Output the [x, y] coordinate of the center of the cell containing the given text.  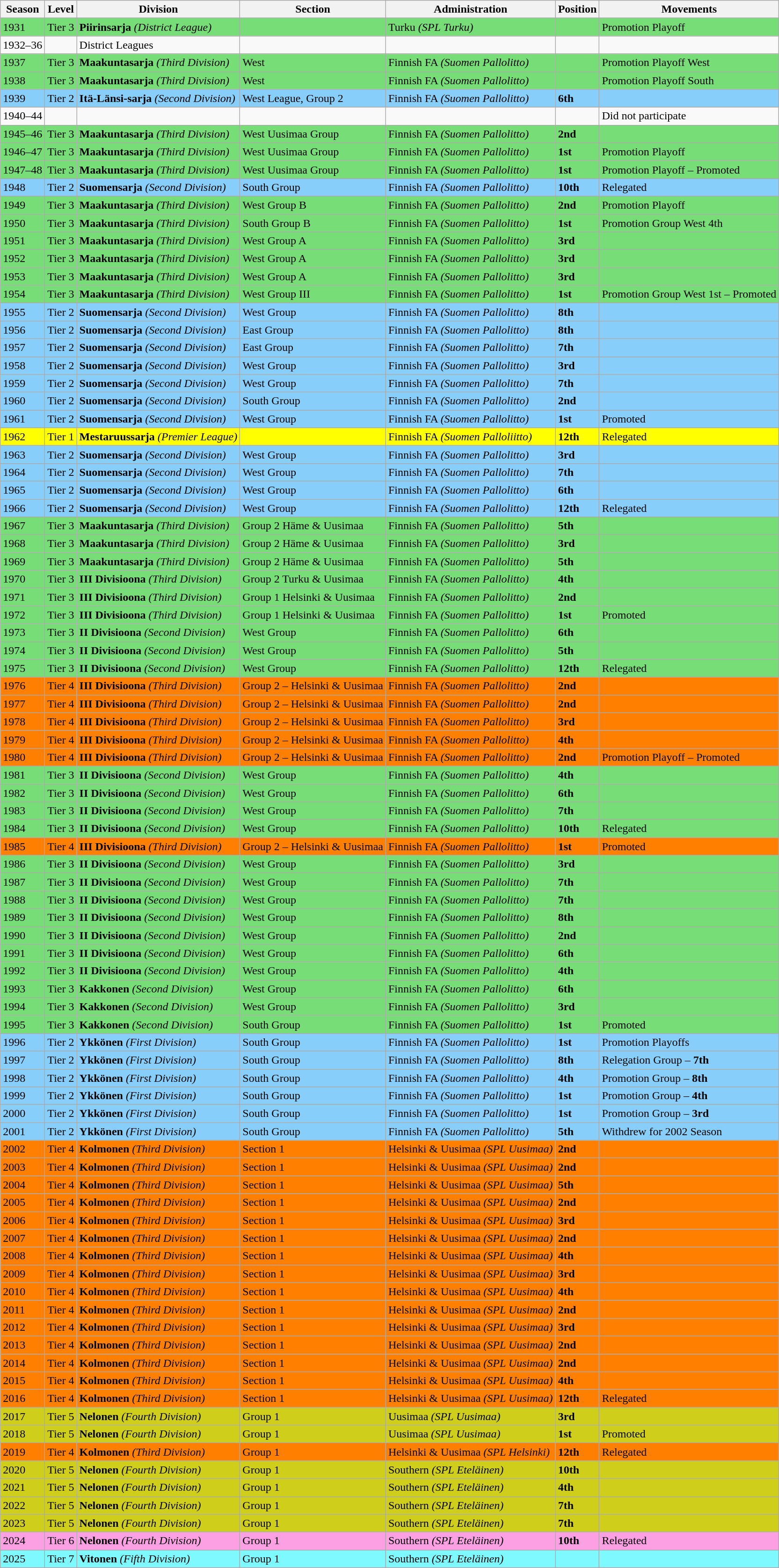
2024 [22, 1541]
1960 [22, 401]
District Leagues [158, 45]
2015 [22, 1381]
1978 [22, 722]
1946–47 [22, 152]
1956 [22, 330]
1966 [22, 508]
Withdrew for 2002 Season [689, 1131]
2016 [22, 1399]
2000 [22, 1114]
West Group III [313, 294]
Mestaruussarja (Premier League) [158, 437]
2002 [22, 1149]
Division [158, 9]
2005 [22, 1203]
1981 [22, 775]
1967 [22, 526]
2006 [22, 1220]
1980 [22, 757]
2023 [22, 1523]
Relegation Group – 7th [689, 1060]
Did not participate [689, 116]
1986 [22, 864]
1992 [22, 971]
1973 [22, 633]
1974 [22, 650]
Promotion Playoff South [689, 80]
1959 [22, 383]
1932–36 [22, 45]
1972 [22, 615]
2010 [22, 1291]
Tier 1 [61, 437]
Promotion Playoffs [689, 1042]
Group 2 Turku & Uusimaa [313, 579]
1970 [22, 579]
1955 [22, 312]
Tier 7 [61, 1559]
1996 [22, 1042]
Level [61, 9]
1979 [22, 739]
2025 [22, 1559]
1952 [22, 259]
2018 [22, 1434]
Turku (SPL Turku) [471, 27]
Promotion Group – 3rd [689, 1114]
Promotion Playoff West [689, 63]
1984 [22, 829]
1957 [22, 348]
1962 [22, 437]
Promotion Group West 4th [689, 223]
2008 [22, 1256]
1964 [22, 472]
1987 [22, 882]
1937 [22, 63]
Season [22, 9]
Promotion Group – 4th [689, 1096]
1953 [22, 277]
1950 [22, 223]
1998 [22, 1078]
1975 [22, 668]
Movements [689, 9]
1976 [22, 686]
Piirinsarja (District League) [158, 27]
Promotion Group – 8th [689, 1078]
1977 [22, 704]
1969 [22, 562]
Position [577, 9]
West League, Group 2 [313, 98]
1989 [22, 918]
Helsinki & Uusimaa (SPL Helsinki) [471, 1452]
1994 [22, 1006]
Vitonen (Fifth Division) [158, 1559]
1938 [22, 80]
1954 [22, 294]
1945–46 [22, 134]
Finnish FA (Suomen Palloliitto) [471, 437]
Administration [471, 9]
West Group B [313, 205]
South Group B [313, 223]
1948 [22, 187]
2012 [22, 1327]
2019 [22, 1452]
1947–48 [22, 169]
1939 [22, 98]
1940–44 [22, 116]
1949 [22, 205]
2004 [22, 1185]
1965 [22, 490]
Itä-Länsi-sarja (Second Division) [158, 98]
1971 [22, 597]
1993 [22, 989]
2017 [22, 1416]
2007 [22, 1238]
2011 [22, 1309]
1988 [22, 900]
Section [313, 9]
2014 [22, 1363]
Promotion Group West 1st – Promoted [689, 294]
Tier 6 [61, 1541]
1997 [22, 1060]
2020 [22, 1470]
1995 [22, 1024]
1991 [22, 953]
1963 [22, 454]
2001 [22, 1131]
1961 [22, 419]
1983 [22, 811]
1931 [22, 27]
2013 [22, 1345]
2021 [22, 1488]
1958 [22, 365]
2022 [22, 1505]
2009 [22, 1274]
1985 [22, 846]
1999 [22, 1096]
2003 [22, 1167]
1968 [22, 544]
1951 [22, 241]
1982 [22, 793]
1990 [22, 935]
